Scan for the cell matching the given text and deliver its [x, y] coordinate at center. 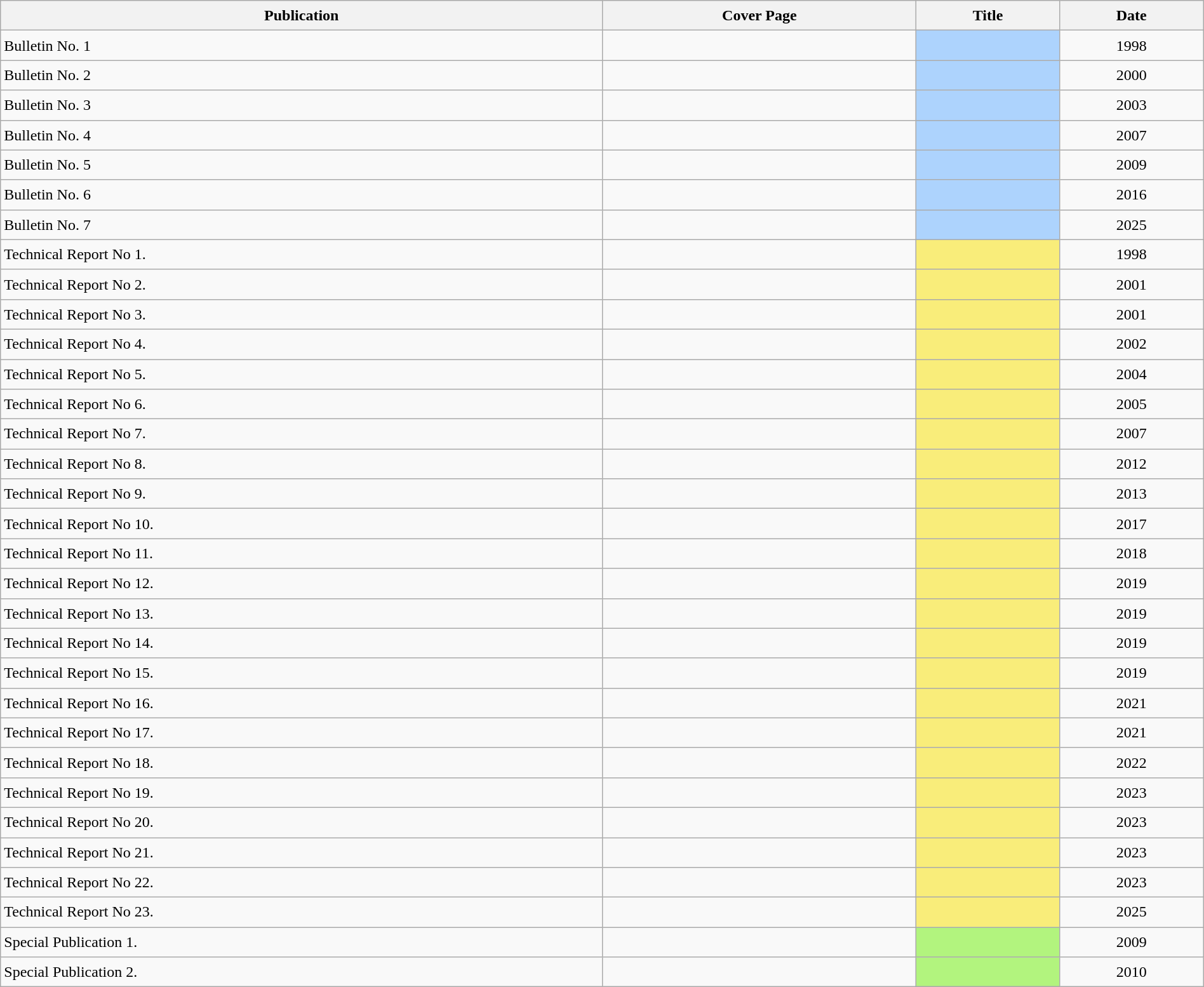
Technical Report No 7. [302, 434]
Technical Report No 8. [302, 464]
2010 [1132, 972]
2002 [1132, 344]
2004 [1132, 375]
Technical Report No 6. [302, 404]
Bulletin No. 6 [302, 194]
Publication [302, 15]
Special Publication 1. [302, 943]
Technical Report No 9. [302, 494]
Technical Report No 16. [302, 702]
Date [1132, 15]
Technical Report No 21. [302, 852]
Cover Page [759, 15]
Technical Report No 13. [302, 614]
Technical Report No 5. [302, 375]
Technical Report No 1. [302, 254]
2022 [1132, 762]
2018 [1132, 554]
Technical Report No 3. [302, 314]
2013 [1132, 494]
Technical Report No 14. [302, 643]
Technical Report No 17. [302, 733]
2016 [1132, 194]
Technical Report No 10. [302, 523]
Bulletin No. 1 [302, 46]
Technical Report No 4. [302, 344]
2017 [1132, 523]
Bulletin No. 5 [302, 165]
Bulletin No. 2 [302, 75]
Technical Report No 11. [302, 554]
Bulletin No. 3 [302, 105]
Bulletin No. 4 [302, 135]
Technical Report No 12. [302, 583]
Special Publication 2. [302, 972]
Technical Report No 2. [302, 285]
Technical Report No 23. [302, 912]
Technical Report No 19. [302, 793]
Technical Report No 22. [302, 883]
2000 [1132, 75]
2005 [1132, 404]
Bulletin No. 7 [302, 225]
Technical Report No 15. [302, 673]
2003 [1132, 105]
2012 [1132, 464]
Title [988, 15]
Technical Report No 18. [302, 762]
Technical Report No 20. [302, 822]
